Find where the given text appears and provide that cell's center as (X, Y) coordinate. 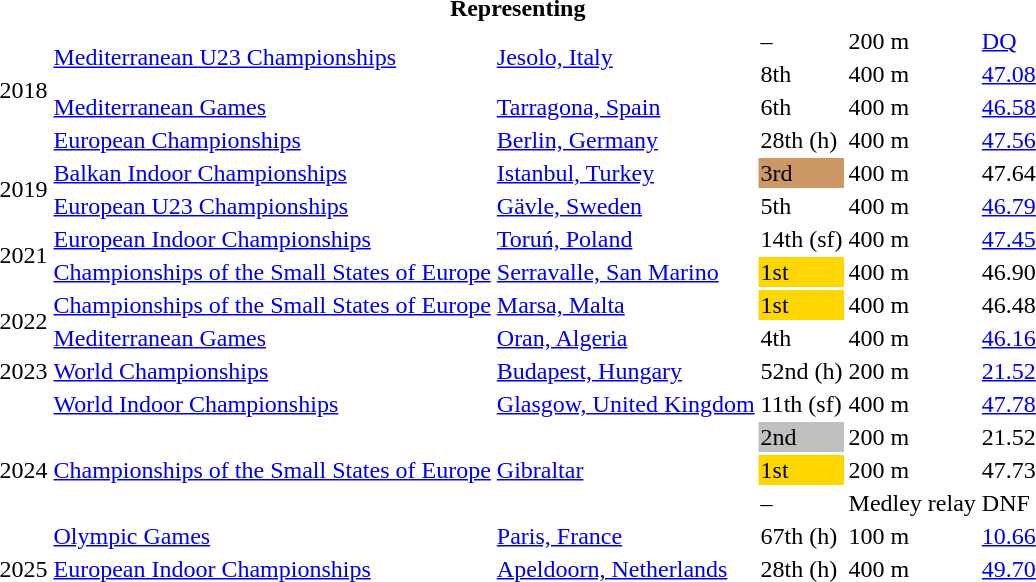
World Indoor Championships (272, 404)
100 m (912, 536)
Marsa, Malta (626, 305)
11th (sf) (802, 404)
67th (h) (802, 536)
Balkan Indoor Championships (272, 173)
European U23 Championships (272, 206)
Berlin, Germany (626, 140)
European Indoor Championships (272, 239)
Mediterranean U23 Championships (272, 58)
Serravalle, San Marino (626, 272)
52nd (h) (802, 371)
World Championships (272, 371)
Medley relay (912, 503)
2nd (802, 437)
5th (802, 206)
14th (sf) (802, 239)
Istanbul, Turkey (626, 173)
Oran, Algeria (626, 338)
3rd (802, 173)
Glasgow, United Kingdom (626, 404)
28th (h) (802, 140)
European Championships (272, 140)
Toruń, Poland (626, 239)
Jesolo, Italy (626, 58)
Olympic Games (272, 536)
Gibraltar (626, 470)
6th (802, 107)
Gävle, Sweden (626, 206)
4th (802, 338)
8th (802, 74)
Paris, France (626, 536)
Tarragona, Spain (626, 107)
Budapest, Hungary (626, 371)
